Provide the [X, Y] coordinate of the cell's center where the given text is located.  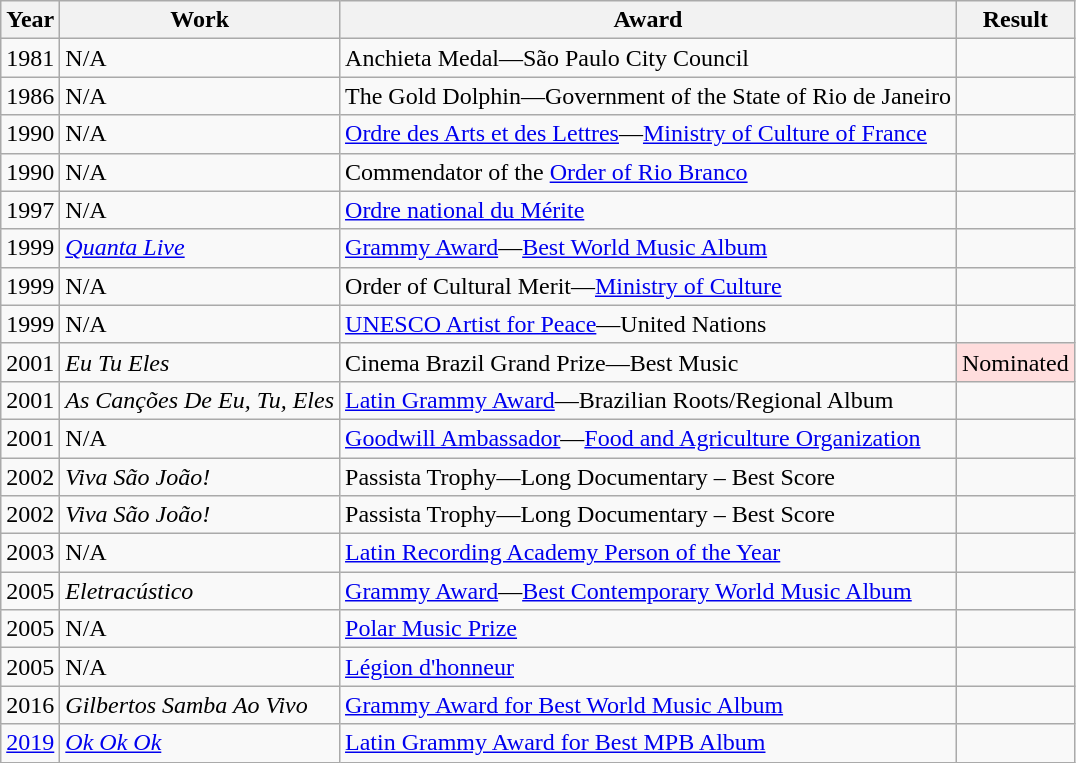
Latin Recording Academy Person of the Year [648, 553]
Ordre des Arts et des Lettres—Ministry of Culture of France [648, 134]
Quanta Live [200, 248]
Grammy Award—Best World Music Album [648, 248]
Latin Grammy Award for Best MPB Album [648, 743]
Eletracústico [200, 591]
1986 [30, 96]
Cinema Brazil Grand Prize—Best Music [648, 362]
Work [200, 20]
Grammy Award—Best Contemporary World Music Album [648, 591]
Gilbertos Samba Ao Vivo [200, 705]
Eu Tu Eles [200, 362]
Commendator of the Order of Rio Branco [648, 172]
Grammy Award for Best World Music Album [648, 705]
Polar Music Prize [648, 629]
2016 [30, 705]
Anchieta Medal—São Paulo City Council [648, 58]
As Canções De Eu, Tu, Eles [200, 400]
Légion d'honneur [648, 667]
2003 [30, 553]
Ok Ok Ok [200, 743]
Order of Cultural Merit—Ministry of Culture [648, 286]
Result [1015, 20]
Latin Grammy Award—Brazilian Roots/Regional Album [648, 400]
1997 [30, 210]
Nominated [1015, 362]
UNESCO Artist for Peace—United Nations [648, 324]
Year [30, 20]
Award [648, 20]
Goodwill Ambassador—Food and Agriculture Organization [648, 438]
2019 [30, 743]
Ordre national du Mérite [648, 210]
The Gold Dolphin—Government of the State of Rio de Janeiro [648, 96]
1981 [30, 58]
